Locate the cell with the specified text and output its (x, y) center coordinate. 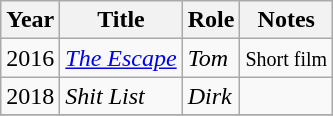
Short film (286, 58)
2016 (30, 58)
Dirk (211, 96)
2018 (30, 96)
Year (30, 20)
Title (121, 20)
Shit List (121, 96)
Role (211, 20)
Notes (286, 20)
Tom (211, 58)
The Escape (121, 58)
